Capture the cell that displays the provided text and extract its [x, y] central coordinate. 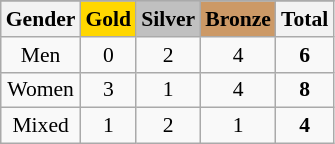
Women [41, 90]
3 [108, 90]
0 [108, 55]
Mixed [41, 126]
Bronze [238, 19]
Gender [41, 19]
Silver [168, 19]
Men [41, 55]
Gold [108, 19]
6 [304, 55]
Total [304, 19]
8 [304, 90]
